Output the [x, y] coordinate of the center of the cell containing the given text.  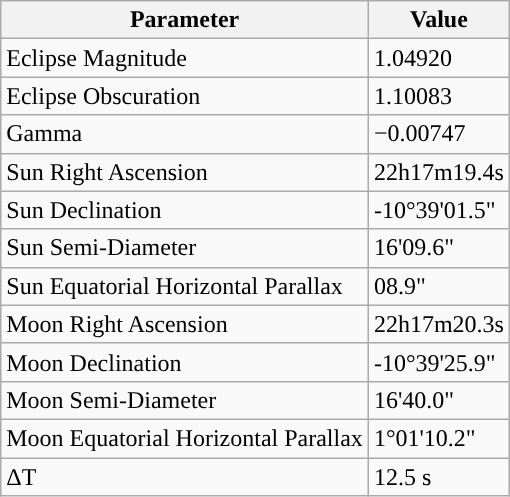
Eclipse Obscuration [185, 96]
Sun Equatorial Horizontal Parallax [185, 286]
Moon Equatorial Horizontal Parallax [185, 438]
Sun Right Ascension [185, 172]
-10°39'25.9" [438, 362]
16'40.0" [438, 400]
−0.00747 [438, 134]
Parameter [185, 20]
22h17m20.3s [438, 324]
22h17m19.4s [438, 172]
1.10083 [438, 96]
1°01'10.2" [438, 438]
ΔT [185, 477]
Eclipse Magnitude [185, 58]
Gamma [185, 134]
Moon Declination [185, 362]
-10°39'01.5" [438, 210]
Moon Right Ascension [185, 324]
08.9" [438, 286]
Sun Declination [185, 210]
Value [438, 20]
Moon Semi-Diameter [185, 400]
Sun Semi-Diameter [185, 248]
1.04920 [438, 58]
16'09.6" [438, 248]
12.5 s [438, 477]
